Output the (X, Y) coordinate of the center of the cell containing the given text.  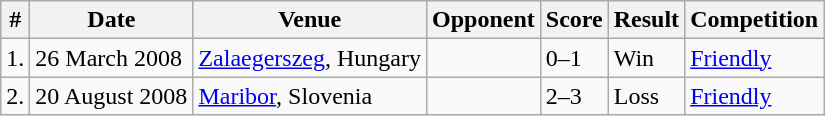
Competition (754, 20)
2. (16, 96)
1. (16, 58)
Opponent (484, 20)
Score (574, 20)
# (16, 20)
0–1 (574, 58)
Zalaegerszeg, Hungary (310, 58)
2–3 (574, 96)
Result (646, 20)
Maribor, Slovenia (310, 96)
26 March 2008 (112, 58)
Date (112, 20)
20 August 2008 (112, 96)
Venue (310, 20)
Loss (646, 96)
Win (646, 58)
